Locate the cell with the specified text and output its [x, y] center coordinate. 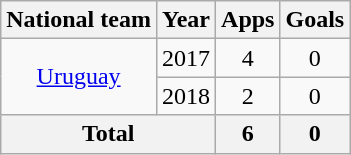
Goals [315, 20]
2018 [186, 96]
Uruguay [79, 77]
2 [248, 96]
Total [108, 134]
6 [248, 134]
National team [79, 20]
Year [186, 20]
4 [248, 58]
Apps [248, 20]
2017 [186, 58]
